From the cell containing the given text, extract its center point as (X, Y) coordinate. 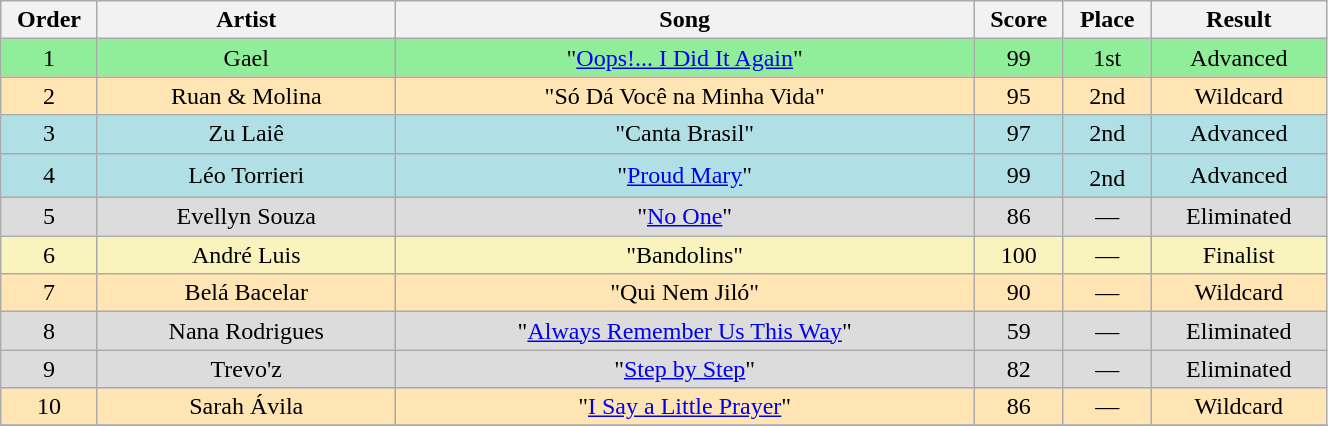
7 (49, 293)
Song (684, 20)
95 (1018, 96)
9 (49, 369)
Score (1018, 20)
100 (1018, 255)
1 (49, 58)
10 (49, 407)
8 (49, 331)
André Luis (246, 255)
5 (49, 217)
Belá Bacelar (246, 293)
3 (49, 134)
2 (49, 96)
"Always Remember Us This Way" (684, 331)
Place (1107, 20)
"Canta Brasil" (684, 134)
"No One" (684, 217)
"Proud Mary" (684, 176)
"Bandolins" (684, 255)
1st (1107, 58)
"I Say a Little Prayer" (684, 407)
"Step by Step" (684, 369)
82 (1018, 369)
59 (1018, 331)
4 (49, 176)
Finalist (1238, 255)
"Só Dá Você na Minha Vida" (684, 96)
Evellyn Souza (246, 217)
"Oops!... I Did It Again" (684, 58)
Ruan & Molina (246, 96)
Order (49, 20)
Result (1238, 20)
Léo Torrieri (246, 176)
6 (49, 255)
97 (1018, 134)
Nana Rodrigues (246, 331)
"Qui Nem Jiló" (684, 293)
Trevo'z (246, 369)
90 (1018, 293)
Zu Laiê (246, 134)
Sarah Ávila (246, 407)
Artist (246, 20)
Gael (246, 58)
